Scan for the cell matching the given text and deliver its (x, y) coordinate at center. 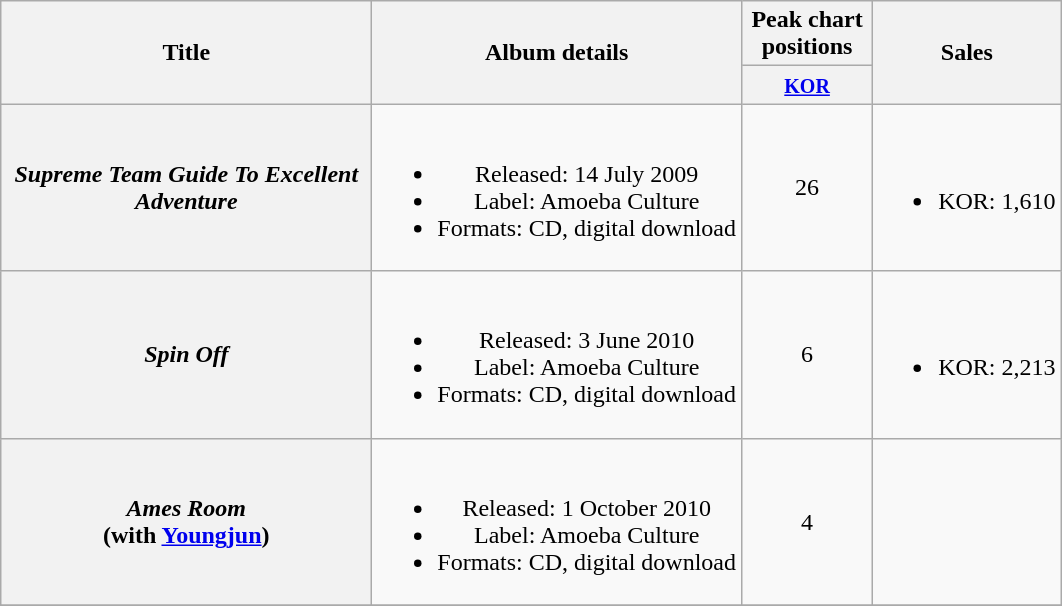
Title (186, 52)
Ames Room(with Youngjun) (186, 522)
6 (808, 354)
26 (808, 188)
KOR: 2,213 (967, 354)
Spin Off (186, 354)
KOR: 1,610 (967, 188)
Released: 1 October 2010Label: Amoeba CultureFormats: CD, digital download (557, 522)
Album details (557, 52)
Released: 14 July 2009Label: Amoeba CultureFormats: CD, digital download (557, 188)
Supreme Team Guide To Excellent Adventure (186, 188)
Sales (967, 52)
4 (808, 522)
Peak chart positions (808, 34)
Released: 3 June 2010Label: Amoeba CultureFormats: CD, digital download (557, 354)
KOR (808, 85)
